Capture the cell that displays the provided text and extract its (x, y) central coordinate. 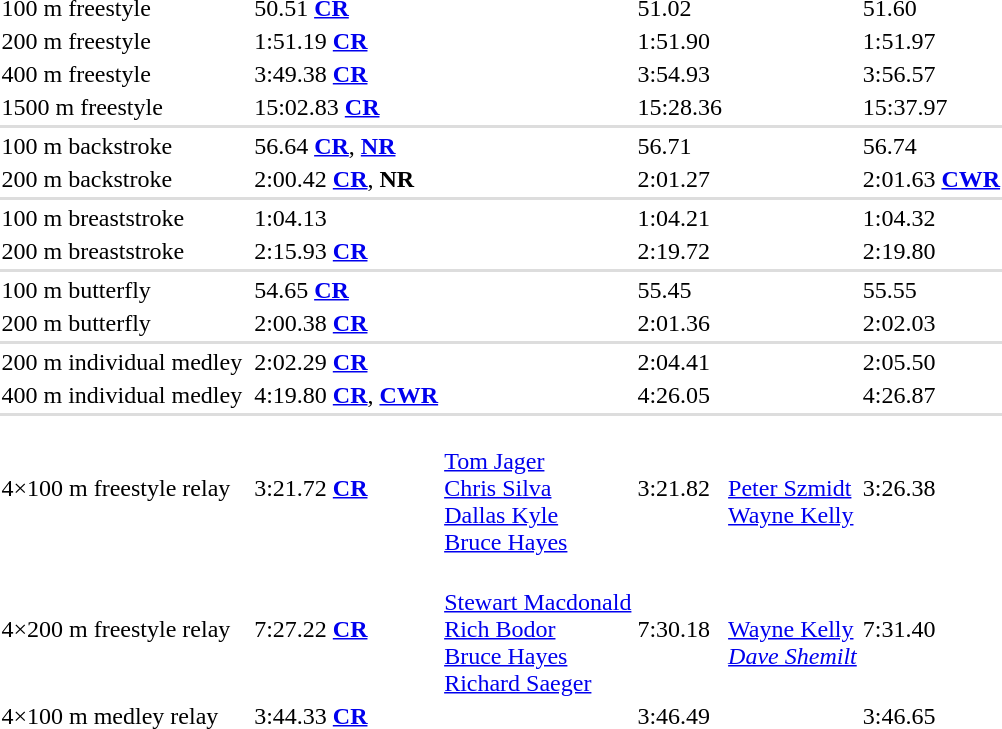
100 m backstroke (122, 146)
15:28.36 (680, 107)
7:31.40 (931, 629)
400 m individual medley (122, 395)
7:27.22 CR (346, 629)
Stewart MacdonaldRich BodorBruce HayesRichard Saeger (538, 629)
2:02.29 CR (346, 362)
200 m freestyle (122, 41)
4:19.80 CR, CWR (346, 395)
2:02.03 (931, 323)
100 m breaststroke (122, 218)
Peter SzmidtWayne Kelly (793, 488)
1:51.19 CR (346, 41)
7:30.18 (680, 629)
3:26.38 (931, 488)
55.45 (680, 290)
2:00.38 CR (346, 323)
2:00.42 CR, NR (346, 179)
3:56.57 (931, 74)
200 m backstroke (122, 179)
4×200 m freestyle relay (122, 629)
1:04.21 (680, 218)
55.55 (931, 290)
1500 m freestyle (122, 107)
1:04.13 (346, 218)
3:21.72 CR (346, 488)
200 m breaststroke (122, 251)
4:26.87 (931, 395)
1:51.90 (680, 41)
2:19.80 (931, 251)
54.65 CR (346, 290)
15:37.97 (931, 107)
2:01.27 (680, 179)
2:19.72 (680, 251)
2:01.63 CWR (931, 179)
200 m butterfly (122, 323)
3:49.38 CR (346, 74)
3:21.82 (680, 488)
100 m butterfly (122, 290)
1:51.97 (931, 41)
15:02.83 CR (346, 107)
4:26.05 (680, 395)
400 m freestyle (122, 74)
56.71 (680, 146)
2:04.41 (680, 362)
2:15.93 CR (346, 251)
3:54.93 (680, 74)
56.74 (931, 146)
4×100 m freestyle relay (122, 488)
2:01.36 (680, 323)
Tom JagerChris SilvaDallas KyleBruce Hayes (538, 488)
1:04.32 (931, 218)
200 m individual medley (122, 362)
Wayne KellyDave Shemilt (793, 629)
2:05.50 (931, 362)
56.64 CR, NR (346, 146)
